Locate the cell with the specified text and output its [x, y] center coordinate. 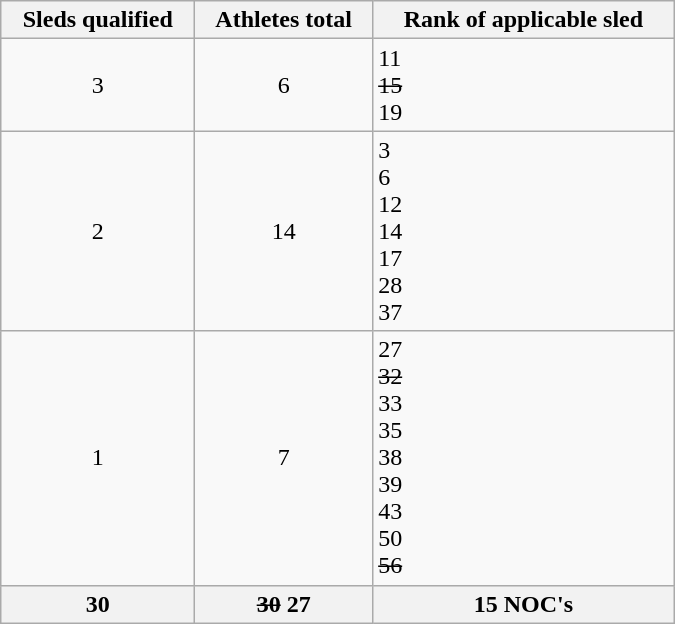
Rank of applicable sled [524, 20]
Athletes total [284, 20]
3 6 12 14 17 28 37 [524, 231]
27 32 33 35 38 39 43 50 56 [524, 458]
15 NOC's [524, 604]
6 [284, 85]
30 27 [284, 604]
7 [284, 458]
2 [98, 231]
Sleds qualified [98, 20]
14 [284, 231]
30 [98, 604]
3 [98, 85]
1 [98, 458]
11 15 19 [524, 85]
